Determine the [x, y] coordinate at the center of the cell enclosing the given text.  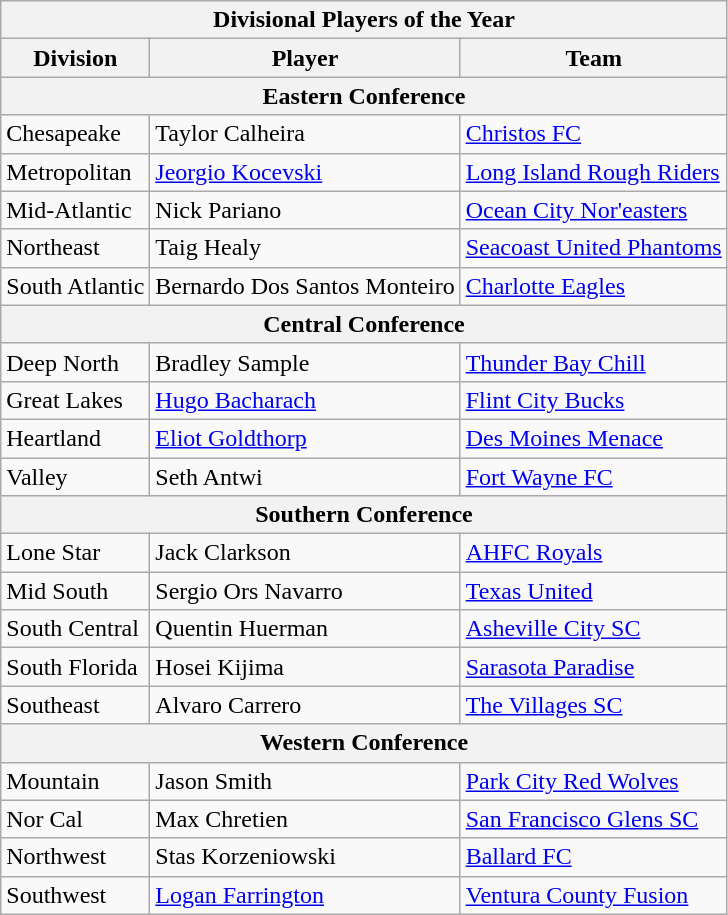
Southeast [76, 705]
Quentin Huerman [305, 629]
Park City Red Wolves [594, 781]
Southern Conference [364, 515]
Northwest [76, 857]
Seacoast United Phantoms [594, 248]
Taylor Calheira [305, 134]
Hosei Kijima [305, 667]
Division [76, 58]
Mid-Atlantic [76, 210]
Bradley Sample [305, 362]
Metropolitan [76, 172]
Ballard FC [594, 857]
Eliot Goldthorp [305, 438]
Jeorgio Kocevski [305, 172]
Western Conference [364, 743]
Sergio Ors Navarro [305, 591]
Charlotte Eagles [594, 286]
Deep North [76, 362]
Great Lakes [76, 400]
Christos FC [594, 134]
The Villages SC [594, 705]
Divisional Players of the Year [364, 20]
Sarasota Paradise [594, 667]
Chesapeake [76, 134]
Jason Smith [305, 781]
Jack Clarkson [305, 553]
South Florida [76, 667]
Southwest [76, 895]
Mid South [76, 591]
Texas United [594, 591]
Bernardo Dos Santos Monteiro [305, 286]
Seth Antwi [305, 477]
AHFC Royals [594, 553]
Fort Wayne FC [594, 477]
Ventura County Fusion [594, 895]
South Atlantic [76, 286]
Valley [76, 477]
Logan Farrington [305, 895]
Team [594, 58]
Alvaro Carrero [305, 705]
Lone Star [76, 553]
Hugo Bacharach [305, 400]
Mountain [76, 781]
Heartland [76, 438]
Asheville City SC [594, 629]
Player [305, 58]
Nick Pariano [305, 210]
Flint City Bucks [594, 400]
Eastern Conference [364, 96]
Stas Korzeniowski [305, 857]
Taig Healy [305, 248]
South Central [76, 629]
Max Chretien [305, 819]
Ocean City Nor'easters [594, 210]
Central Conference [364, 324]
Nor Cal [76, 819]
San Francisco Glens SC [594, 819]
Des Moines Menace [594, 438]
Northeast [76, 248]
Thunder Bay Chill [594, 362]
Long Island Rough Riders [594, 172]
